Return the (X, Y) coordinate for the center point of the cell that contains the specified text.  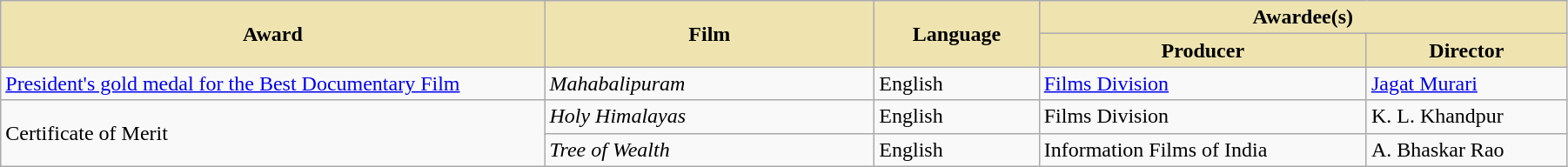
Award (273, 34)
Jagat Murari (1466, 83)
Holy Himalayas (710, 117)
Producer (1203, 50)
Tree of Wealth (710, 150)
A. Bhaskar Rao (1466, 150)
Awardee(s) (1303, 17)
Language (957, 34)
President's gold medal for the Best Documentary Film (273, 83)
Film (710, 34)
Certificate of Merit (273, 133)
Director (1466, 50)
Information Films of India (1203, 150)
K. L. Khandpur (1466, 117)
Mahabalipuram (710, 83)
